Return [X, Y] of the center of cell containing provided text 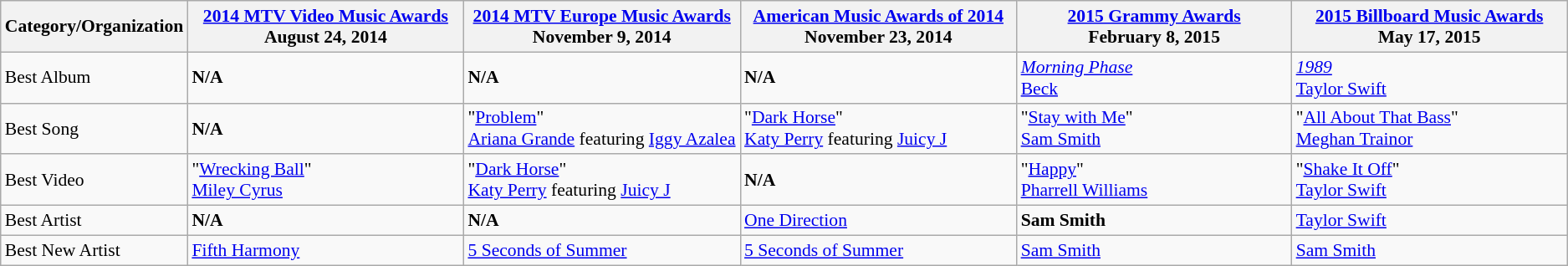
Morning PhaseBeck [1154, 77]
"Stay with Me"Sam Smith [1154, 129]
2015 Grammy AwardsFebruary 8, 2015 [1154, 27]
1989Taylor Swift [1430, 77]
American Music Awards of 2014November 23, 2014 [878, 27]
Category/Organization [94, 27]
Best Song [94, 129]
Taylor Swift [1430, 221]
One Direction [878, 221]
2014 MTV Europe Music AwardsNovember 9, 2014 [602, 27]
Best New Artist [94, 250]
"Problem"Ariana Grande featuring Iggy Azalea [602, 129]
"Happy"Pharrell Williams [1154, 181]
Fifth Harmony [325, 250]
2014 MTV Video Music AwardsAugust 24, 2014 [325, 27]
"Shake It Off" Taylor Swift [1430, 181]
Best Video [94, 181]
2015 Billboard Music AwardsMay 17, 2015 [1430, 27]
Best Artist [94, 221]
"All About That Bass" Meghan Trainor [1430, 129]
Best Album [94, 77]
"Wrecking Ball"Miley Cyrus [325, 181]
